Capture the cell that displays the provided text and extract its [X, Y] central coordinate. 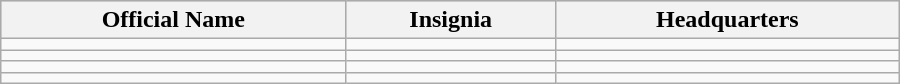
Headquarters [728, 20]
Insignia [451, 20]
Official Name [174, 20]
